Output the [x, y] coordinate of the center of the cell containing the given text.  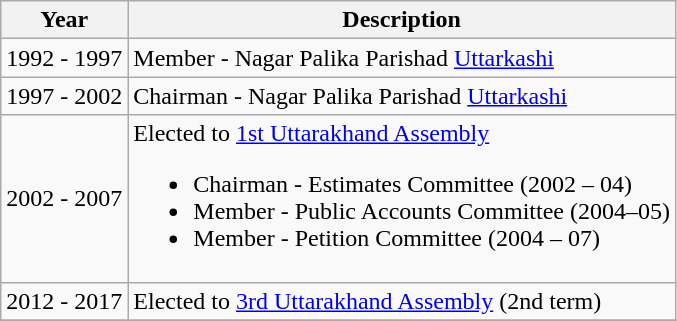
Year [64, 20]
2012 - 2017 [64, 301]
Member - Nagar Palika Parishad Uttarkashi [402, 58]
2002 - 2007 [64, 198]
Chairman - Nagar Palika Parishad Uttarkashi [402, 96]
1992 - 1997 [64, 58]
1997 - 2002 [64, 96]
Elected to 3rd Uttarakhand Assembly (2nd term) [402, 301]
Description [402, 20]
